Return the [x, y] coordinate for the center point of the cell that contains the specified text.  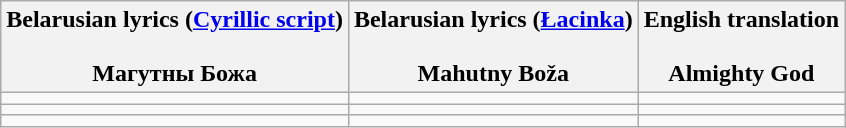
English translationAlmighty God [741, 47]
Belarusian lyrics (Łacinka)Mahutny Boža [493, 47]
Belarusian lyrics (Cyrillic script)Магутны Божа [175, 47]
